Pinpoint the cell where the given text exists, returning its [x, y] midpoint coordinate. 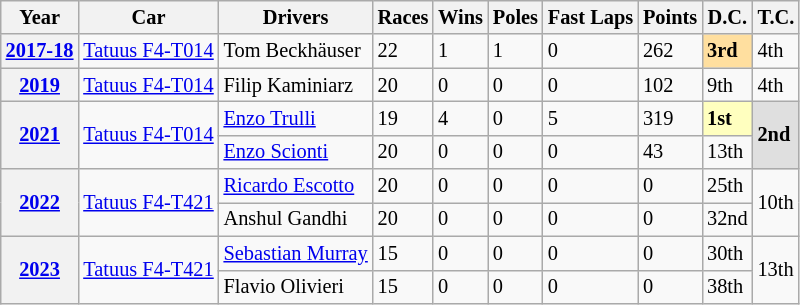
102 [670, 85]
25th [727, 186]
30th [727, 253]
10th [776, 202]
19 [404, 118]
5 [590, 118]
Tom Beckhäuser [296, 51]
9th [727, 85]
Enzo Scionti [296, 152]
262 [670, 51]
Ricardo Escotto [296, 186]
38th [727, 287]
22 [404, 51]
Car [148, 17]
Points [670, 17]
Anshul Gandhi [296, 219]
Year [40, 17]
4 [460, 118]
Flavio Olivieri [296, 287]
Poles [516, 17]
2022 [40, 202]
2nd [776, 134]
2017-18 [40, 51]
2021 [40, 134]
Sebastian Murray [296, 253]
Enzo Trulli [296, 118]
Drivers [296, 17]
32nd [727, 219]
Races [404, 17]
3rd [727, 51]
1st [727, 118]
D.C. [727, 17]
Fast Laps [590, 17]
Wins [460, 17]
319 [670, 118]
43 [670, 152]
2023 [40, 270]
T.C. [776, 17]
2019 [40, 85]
Filip Kaminiarz [296, 85]
